Pinpoint the cell where the given text exists, returning its (X, Y) midpoint coordinate. 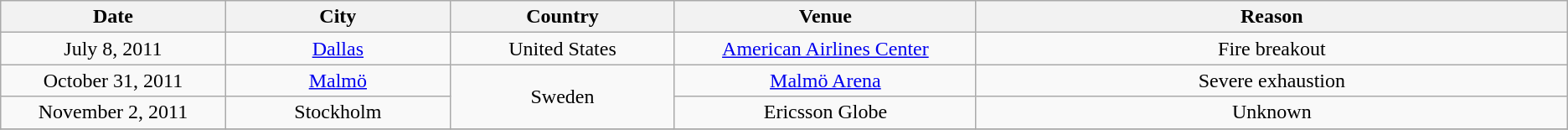
Fire breakout (1271, 49)
City (338, 17)
Unknown (1271, 112)
October 31, 2011 (113, 81)
Date (113, 17)
Ericsson Globe (825, 112)
Sweden (563, 96)
Country (563, 17)
Malmö Arena (825, 81)
Malmö (338, 81)
July 8, 2011 (113, 49)
Stockholm (338, 112)
United States (563, 49)
Severe exhaustion (1271, 81)
Dallas (338, 49)
Venue (825, 17)
Reason (1271, 17)
American Airlines Center (825, 49)
November 2, 2011 (113, 112)
